From the cell containing the given text, extract its center point as (x, y) coordinate. 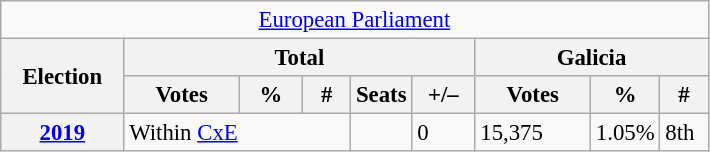
Total (300, 58)
+/– (444, 95)
1.05% (626, 133)
2019 (62, 133)
0 (444, 133)
8th (684, 133)
European Parliament (354, 20)
Galicia (592, 58)
15,375 (533, 133)
Election (62, 76)
Within CxE (238, 133)
Seats (382, 95)
